Detect which cell encompasses the target text, then output its [X, Y] center coordinate. 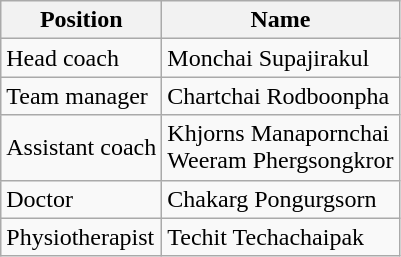
Khjorns Manapornchai Weeram Phergsongkror [280, 148]
Head coach [82, 58]
Position [82, 20]
Doctor [82, 199]
Name [280, 20]
Techit Techachaipak [280, 237]
Chakarg Pongurgsorn [280, 199]
Chartchai Rodboonpha [280, 96]
Team manager [82, 96]
Monchai Supajirakul [280, 58]
Assistant coach [82, 148]
Physiotherapist [82, 237]
